Output the (x, y) coordinate of the center of the cell containing the given text.  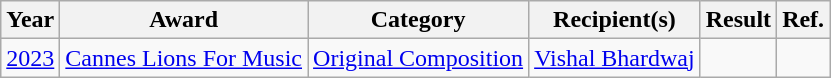
Year (30, 20)
Vishal Bhardwaj (615, 58)
Recipient(s) (615, 20)
Ref. (804, 20)
Award (184, 20)
Original Composition (418, 58)
Cannes Lions For Music (184, 58)
Result (738, 20)
2023 (30, 58)
Category (418, 20)
